Output the [X, Y] coordinate of the center of the cell containing the given text.  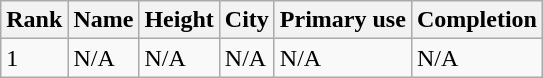
1 [34, 58]
Name [104, 20]
Height [179, 20]
Rank [34, 20]
City [246, 20]
Primary use [342, 20]
Completion [476, 20]
